Determine the (x, y) coordinate at the center of the cell enclosing the given text.  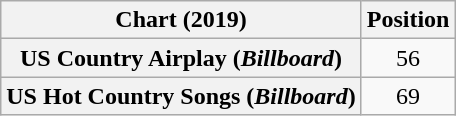
69 (408, 96)
Chart (2019) (181, 20)
US Hot Country Songs (Billboard) (181, 96)
Position (408, 20)
56 (408, 58)
US Country Airplay (Billboard) (181, 58)
